Return the [X, Y] coordinate for the center point of the cell that contains the specified text.  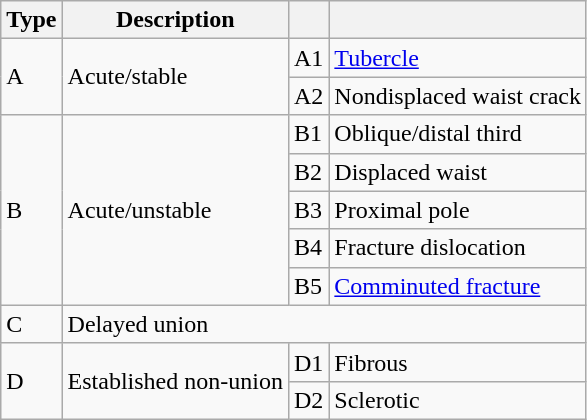
Displaced waist [458, 172]
D [32, 381]
Tubercle [458, 58]
B [32, 210]
Type [32, 20]
Established non-union [175, 381]
Fibrous [458, 362]
Delayed union [324, 324]
Fracture dislocation [458, 248]
A2 [308, 96]
D1 [308, 362]
B5 [308, 286]
Oblique/distal third [458, 134]
Sclerotic [458, 400]
Nondisplaced waist crack [458, 96]
B2 [308, 172]
Proximal pole [458, 210]
Description [175, 20]
B1 [308, 134]
Acute/stable [175, 77]
C [32, 324]
B4 [308, 248]
Acute/unstable [175, 210]
Comminuted fracture [458, 286]
A1 [308, 58]
D2 [308, 400]
A [32, 77]
B3 [308, 210]
